Return (x, y) of the center of cell containing provided text 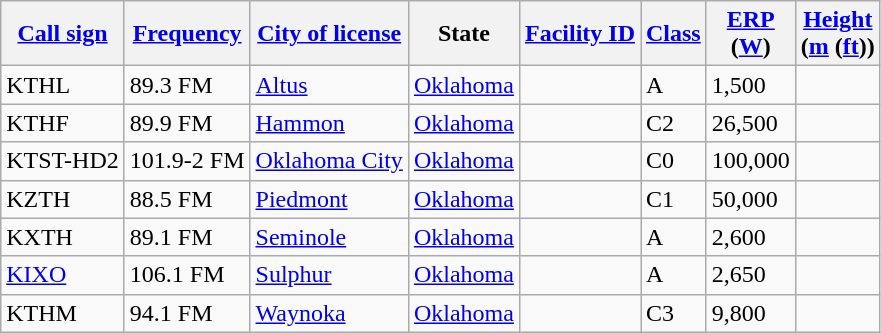
KXTH (63, 237)
Sulphur (329, 275)
C3 (673, 313)
Height(m (ft)) (838, 34)
Oklahoma City (329, 161)
106.1 FM (187, 275)
Waynoka (329, 313)
State (464, 34)
City of license (329, 34)
KTST-HD2 (63, 161)
ERP(W) (750, 34)
89.9 FM (187, 123)
Class (673, 34)
C0 (673, 161)
Piedmont (329, 199)
KTHL (63, 85)
50,000 (750, 199)
88.5 FM (187, 199)
KZTH (63, 199)
Seminole (329, 237)
Facility ID (580, 34)
Call sign (63, 34)
89.1 FM (187, 237)
26,500 (750, 123)
C1 (673, 199)
C2 (673, 123)
100,000 (750, 161)
9,800 (750, 313)
Hammon (329, 123)
101.9-2 FM (187, 161)
1,500 (750, 85)
94.1 FM (187, 313)
89.3 FM (187, 85)
KTHF (63, 123)
Altus (329, 85)
2,650 (750, 275)
KTHM (63, 313)
KIXO (63, 275)
Frequency (187, 34)
2,600 (750, 237)
